Locate the cell with the specified text and output its [x, y] center coordinate. 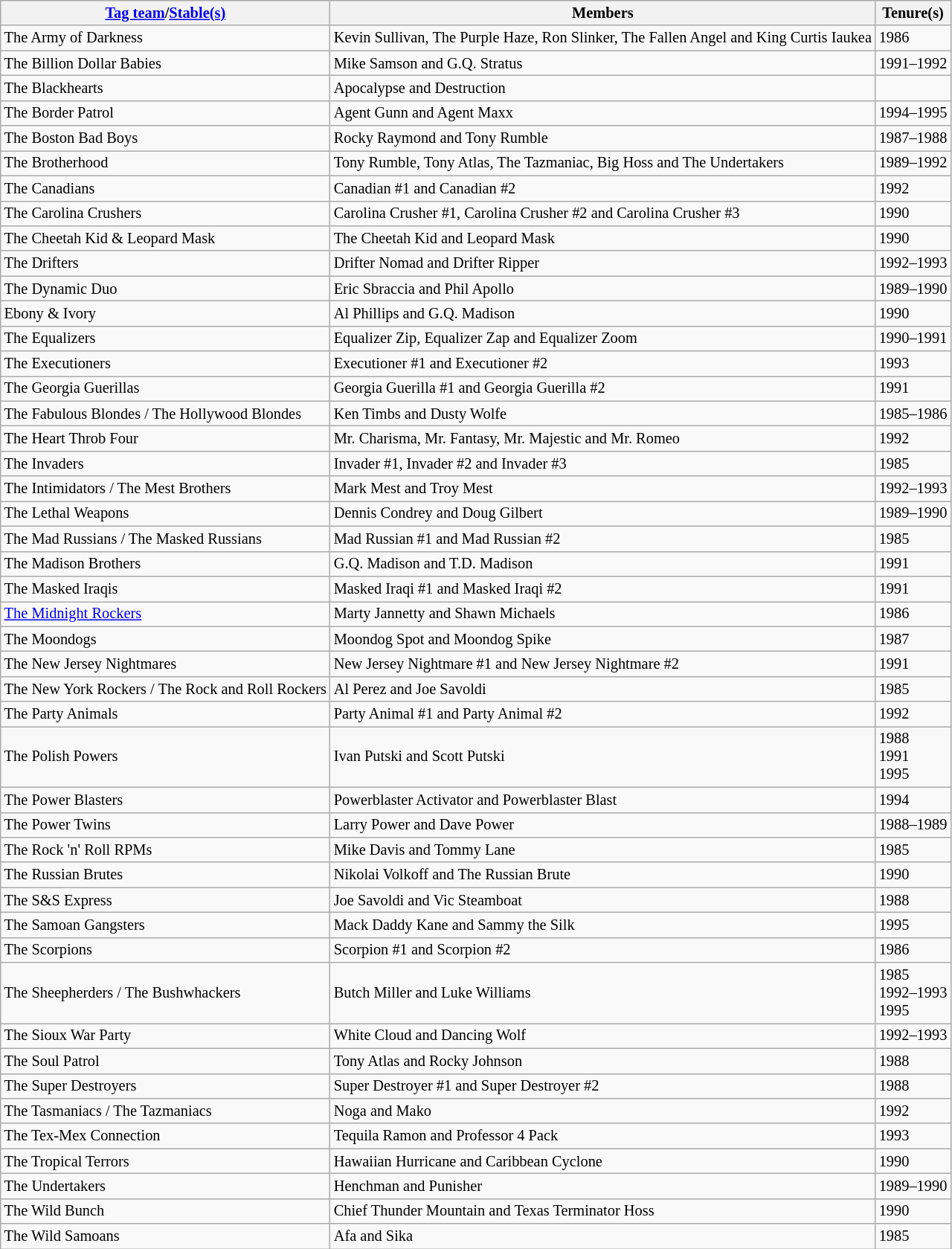
1985–1986 [913, 414]
Al Perez and Joe Savoldi [602, 689]
Tony Rumble, Tony Atlas, The Tazmaniac, Big Hoss and The Undertakers [602, 163]
The Boston Bad Boys [165, 138]
Al Phillips and G.Q. Madison [602, 313]
Moondog Spot and Moondog Spike [602, 639]
The Sioux War Party [165, 1036]
The Intimidators / The Mest Brothers [165, 489]
The Cheetah Kid and Leopard Mask [602, 238]
Scorpion #1 and Scorpion #2 [602, 950]
The Georgia Guerillas [165, 388]
1989–1992 [913, 163]
Mark Mest and Troy Mest [602, 489]
Mike Davis and Tommy Lane [602, 850]
The Moondogs [165, 639]
The Equalizers [165, 338]
The Executioners [165, 364]
Dennis Condrey and Doug Gilbert [602, 513]
The Brotherhood [165, 163]
Apocalypse and Destruction [602, 88]
Executioner #1 and Executioner #2 [602, 364]
The Power Blasters [165, 800]
The Mad Russians / The Masked Russians [165, 539]
The Tropical Terrors [165, 1161]
Larry Power and Dave Power [602, 825]
Invader #1, Invader #2 and Invader #3 [602, 463]
1987 [913, 639]
Tenure(s) [913, 13]
The Army of Darkness [165, 38]
Agent Gunn and Agent Maxx [602, 113]
Equalizer Zip, Equalizer Zap and Equalizer Zoom [602, 338]
The Blackhearts [165, 88]
Ebony & Ivory [165, 313]
Ivan Putski and Scott Putski [602, 757]
The Polish Powers [165, 757]
Ken Timbs and Dusty Wolfe [602, 414]
1995 [913, 925]
The New Jersey Nightmares [165, 664]
Drifter Nomad and Drifter Ripper [602, 263]
The Lethal Weapons [165, 513]
The Drifters [165, 263]
19851992–19931995 [913, 993]
The Midnight Rockers [165, 614]
Hawaiian Hurricane and Caribbean Cyclone [602, 1161]
Butch Miller and Luke Williams [602, 993]
Powerblaster Activator and Powerblaster Blast [602, 800]
The Invaders [165, 463]
White Cloud and Dancing Wolf [602, 1036]
The Sheepherders / The Bushwhackers [165, 993]
The Carolina Crushers [165, 213]
1994–1995 [913, 113]
Chief Thunder Mountain and Texas Terminator Hoss [602, 1211]
The New York Rockers / The Rock and Roll Rockers [165, 689]
Members [602, 13]
The Super Destroyers [165, 1086]
Super Destroyer #1 and Super Destroyer #2 [602, 1086]
Nikolai Volkoff and The Russian Brute [602, 875]
Georgia Guerilla #1 and Georgia Guerilla #2 [602, 388]
The S&S Express [165, 900]
Mike Samson and G.Q. Stratus [602, 63]
The Madison Brothers [165, 564]
Noga and Mako [602, 1111]
The Cheetah Kid & Leopard Mask [165, 238]
198819911995 [913, 757]
The Tasmaniacs / The Tazmaniacs [165, 1111]
The Samoan Gangsters [165, 925]
The Soul Patrol [165, 1061]
Mad Russian #1 and Mad Russian #2 [602, 539]
Mr. Charisma, Mr. Fantasy, Mr. Majestic and Mr. Romeo [602, 438]
Afa and Sika [602, 1236]
Marty Jannetty and Shawn Michaels [602, 614]
The Power Twins [165, 825]
The Russian Brutes [165, 875]
Mack Daddy Kane and Sammy the Silk [602, 925]
G.Q. Madison and T.D. Madison [602, 564]
Tag team/Stable(s) [165, 13]
Eric Sbraccia and Phil Apollo [602, 289]
The Party Animals [165, 714]
The Dynamic Duo [165, 289]
Party Animal #1 and Party Animal #2 [602, 714]
The Wild Samoans [165, 1236]
Canadian #1 and Canadian #2 [602, 188]
New Jersey Nightmare #1 and New Jersey Nightmare #2 [602, 664]
1990–1991 [913, 338]
Masked Iraqi #1 and Masked Iraqi #2 [602, 588]
The Scorpions [165, 950]
Henchman and Punisher [602, 1186]
Rocky Raymond and Tony Rumble [602, 138]
The Fabulous Blondes / The Hollywood Blondes [165, 414]
1991–1992 [913, 63]
The Undertakers [165, 1186]
1988–1989 [913, 825]
Carolina Crusher #1, Carolina Crusher #2 and Carolina Crusher #3 [602, 213]
The Border Patrol [165, 113]
The Billion Dollar Babies [165, 63]
The Tex-Mex Connection [165, 1136]
The Heart Throb Four [165, 438]
The Wild Bunch [165, 1211]
Joe Savoldi and Vic Steamboat [602, 900]
1987–1988 [913, 138]
The Masked Iraqis [165, 588]
Tequila Ramon and Professor 4 Pack [602, 1136]
1994 [913, 800]
The Rock 'n' Roll RPMs [165, 850]
Tony Atlas and Rocky Johnson [602, 1061]
The Canadians [165, 188]
Kevin Sullivan, The Purple Haze, Ron Slinker, The Fallen Angel and King Curtis Iaukea [602, 38]
